Extract the [x, y] coordinate from the center of the cell holding the provided text.  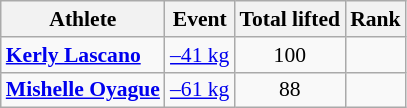
88 [290, 90]
Total lifted [290, 19]
100 [290, 55]
–41 kg [200, 55]
Mishelle Oyague [83, 90]
Event [200, 19]
Athlete [83, 19]
–61 kg [200, 90]
Kerly Lascano [83, 55]
Rank [376, 19]
